Provide the (X, Y) coordinate of the cell's center where the given text is located.  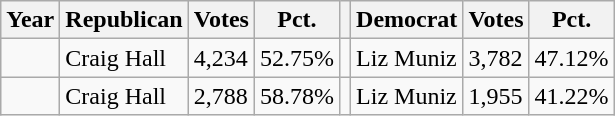
Year (30, 20)
58.78% (296, 96)
1,955 (496, 96)
Republican (124, 20)
4,234 (221, 58)
41.22% (572, 96)
3,782 (496, 58)
Democrat (407, 20)
2,788 (221, 96)
52.75% (296, 58)
47.12% (572, 58)
